Locate the cell with the specified text and output its (x, y) center coordinate. 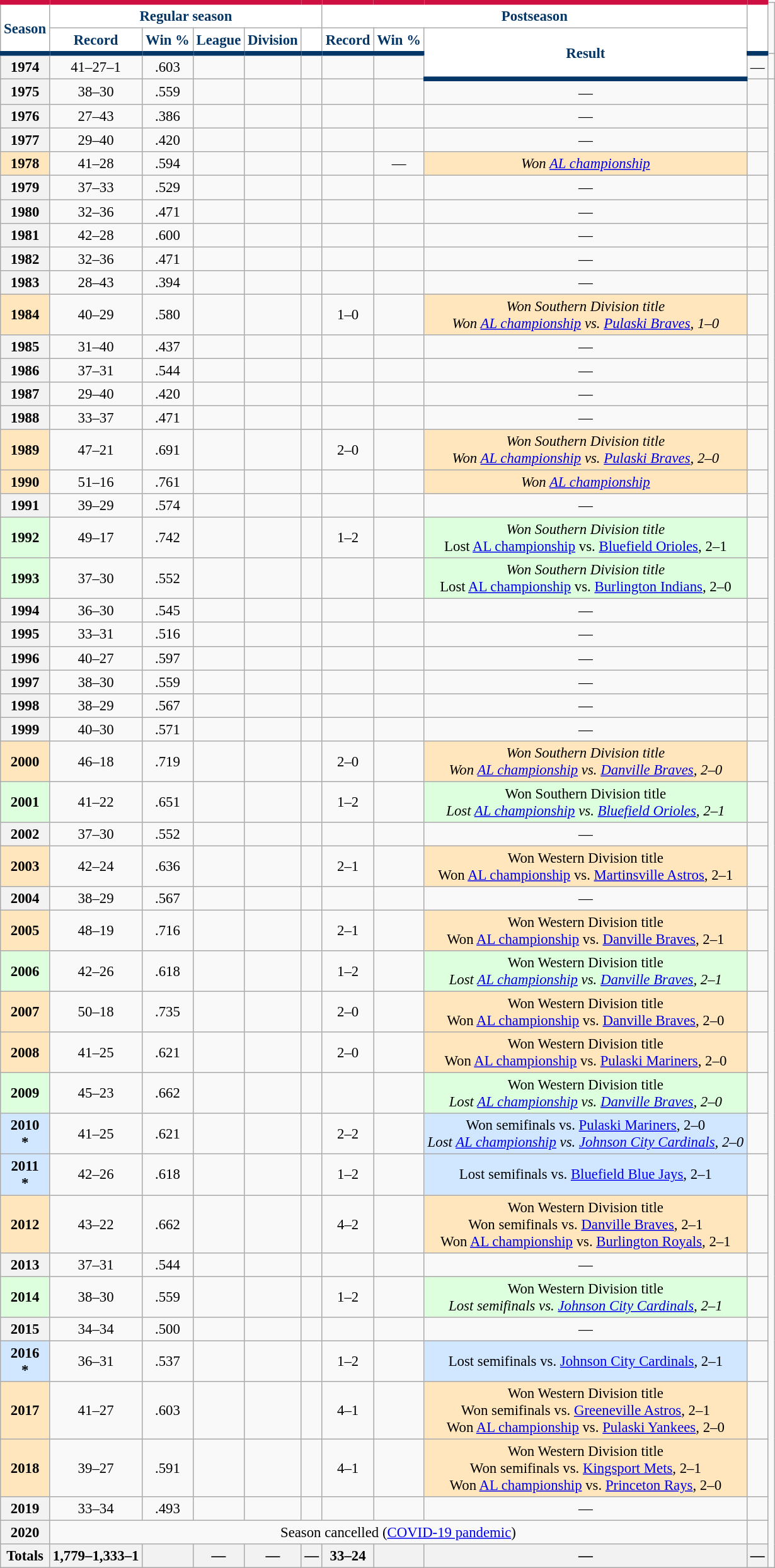
2004 (25, 899)
47–21 (96, 450)
27–43 (96, 116)
.571 (168, 729)
1997 (25, 682)
Lost semifinals vs. Johnson City Cardinals, 2–1 (585, 1361)
.493 (168, 1509)
1984 (25, 315)
.735 (168, 1013)
39–29 (96, 506)
1989 (25, 450)
42–28 (96, 235)
Lost semifinals vs. Bluefield Blue Jays, 2–1 (585, 1175)
39–27 (96, 1468)
1978 (25, 164)
40–30 (96, 729)
.761 (168, 482)
.719 (168, 762)
1974 (25, 67)
45–23 (96, 1093)
1983 (25, 282)
.537 (168, 1361)
2016* (25, 1361)
1988 (25, 418)
1985 (25, 347)
.594 (168, 164)
1990 (25, 482)
2007 (25, 1013)
48–19 (96, 931)
Won Western Division titleWon semifinals vs. Greeneville Astros, 2–1Won AL championship vs. Pulaski Yankees, 2–0 (585, 1411)
41–28 (96, 164)
4–2 (348, 1224)
33–31 (96, 635)
2000 (25, 762)
League (218, 42)
1977 (25, 140)
2013 (25, 1264)
40–27 (96, 658)
.516 (168, 635)
Regular season (185, 15)
2011* (25, 1175)
31–40 (96, 347)
2001 (25, 802)
.636 (168, 866)
28–43 (96, 282)
2003 (25, 866)
50–18 (96, 1013)
2006 (25, 971)
.580 (168, 315)
33–24 (348, 1556)
33–34 (96, 1509)
.591 (168, 1468)
1979 (25, 188)
.716 (168, 931)
1995 (25, 635)
1981 (25, 235)
2018 (25, 1468)
.691 (168, 450)
Season (25, 28)
.394 (168, 282)
Won Western Division titleWon semifinals vs. Kingsport Mets, 2–1Won AL championship vs. Princeton Rays, 2–0 (585, 1468)
Won Western Division titleWon semifinals vs. Danville Braves, 2–1Won AL championship vs. Burlington Royals, 2–1 (585, 1224)
1–0 (348, 315)
Won semifinals vs. Pulaski Mariners, 2–0Lost AL championship vs. Johnson City Cardinals, 2–0 (585, 1133)
1992 (25, 538)
41–27–1 (96, 67)
.574 (168, 506)
.437 (168, 347)
1982 (25, 259)
Won Southern Division titleWon AL championship vs. Pulaski Braves, 1–0 (585, 315)
Won Western Division titleLost semifinals vs. Johnson City Cardinals, 2–1 (585, 1297)
.545 (168, 611)
40–29 (96, 315)
33–37 (96, 418)
51–16 (96, 482)
Division (273, 42)
Postseason (534, 15)
Won Western Division titleLost AL championship vs. Danville Braves, 2–1 (585, 971)
2008 (25, 1053)
2009 (25, 1093)
36–31 (96, 1361)
.600 (168, 235)
.529 (168, 188)
Season cancelled (COVID-19 pandemic) (398, 1532)
2005 (25, 931)
2–2 (348, 1133)
1,779–1,333–1 (96, 1556)
.651 (168, 802)
Totals (25, 1556)
1987 (25, 394)
1996 (25, 658)
42–24 (96, 866)
Won Western Division titleWon AL championship vs. Danville Braves, 2–0 (585, 1013)
34–34 (96, 1329)
1993 (25, 578)
Won Southern Division titleWon AL championship vs. Pulaski Braves, 2–0 (585, 450)
.500 (168, 1329)
Won Western Division titleLost AL championship vs. Danville Braves, 2–0 (585, 1093)
Won Western Division titleWon AL championship vs. Danville Braves, 2–1 (585, 931)
49–17 (96, 538)
2002 (25, 834)
Won Southern Division titleLost AL championship vs. Burlington Indians, 2–0 (585, 578)
1999 (25, 729)
1980 (25, 212)
41–22 (96, 802)
2020 (25, 1532)
2015 (25, 1329)
36–30 (96, 611)
Result (585, 54)
1994 (25, 611)
37–33 (96, 188)
Won Southern Division titleWon AL championship vs. Danville Braves, 2–0 (585, 762)
41–27 (96, 1411)
43–22 (96, 1224)
1975 (25, 92)
1976 (25, 116)
2019 (25, 1509)
2017 (25, 1411)
1991 (25, 506)
.386 (168, 116)
2010* (25, 1133)
1998 (25, 705)
.742 (168, 538)
2014 (25, 1297)
.597 (168, 658)
2012 (25, 1224)
Won Western Division titleWon AL championship vs. Martinsville Astros, 2–1 (585, 866)
46–18 (96, 762)
1986 (25, 370)
Won Western Division titleWon AL championship vs. Pulaski Mariners, 2–0 (585, 1053)
